Return (x, y) of the center of cell containing provided text 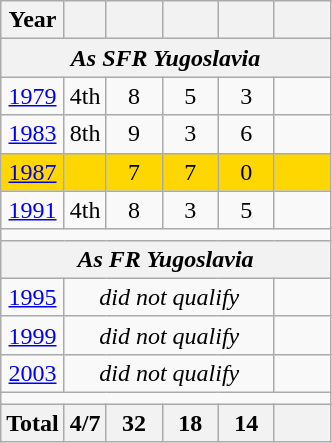
As SFR Yugoslavia (166, 58)
1979 (33, 96)
9 (134, 134)
1991 (33, 210)
1987 (33, 172)
18 (190, 423)
Total (33, 423)
14 (246, 423)
As FR Yugoslavia (166, 259)
4/7 (85, 423)
1995 (33, 297)
0 (246, 172)
32 (134, 423)
1999 (33, 335)
Year (33, 20)
6 (246, 134)
2003 (33, 373)
8th (85, 134)
1983 (33, 134)
